Provide the [x, y] coordinate of the cell's center where the given text is located.  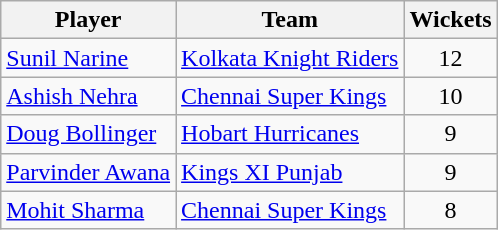
Mohit Sharma [88, 210]
Doug Bollinger [88, 134]
Hobart Hurricanes [290, 134]
8 [450, 210]
Team [290, 20]
Kings XI Punjab [290, 172]
10 [450, 96]
Ashish Nehra [88, 96]
Kolkata Knight Riders [290, 58]
Player [88, 20]
Parvinder Awana [88, 172]
12 [450, 58]
Wickets [450, 20]
Sunil Narine [88, 58]
